For the text-containing cell, return its midpoint in [x, y] coordinate format. 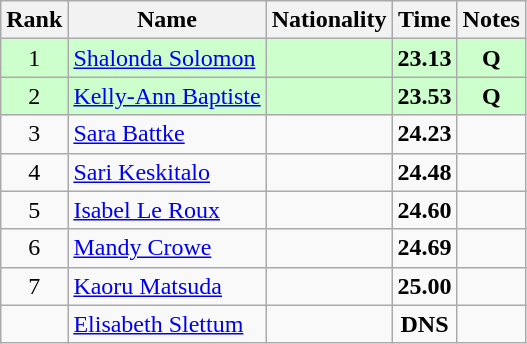
23.53 [424, 96]
Kelly-Ann Baptiste [167, 96]
24.23 [424, 134]
5 [34, 210]
Nationality [329, 20]
24.60 [424, 210]
4 [34, 172]
25.00 [424, 286]
23.13 [424, 58]
6 [34, 248]
3 [34, 134]
1 [34, 58]
Elisabeth Slettum [167, 324]
24.69 [424, 248]
Sari Keskitalo [167, 172]
Kaoru Matsuda [167, 286]
24.48 [424, 172]
Time [424, 20]
Name [167, 20]
Rank [34, 20]
2 [34, 96]
Isabel Le Roux [167, 210]
Notes [491, 20]
DNS [424, 324]
Shalonda Solomon [167, 58]
Sara Battke [167, 134]
Mandy Crowe [167, 248]
7 [34, 286]
